Determine the (X, Y) coordinate at the center of the cell enclosing the given text.  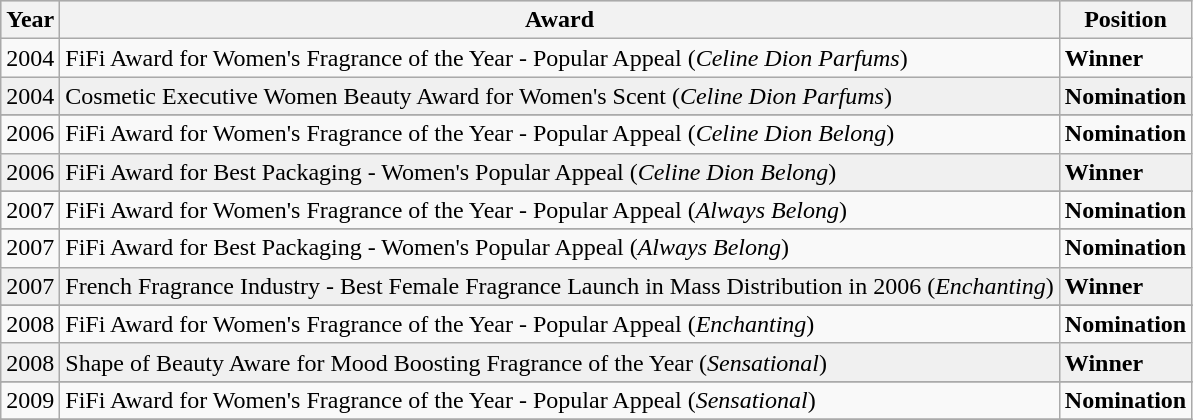
French Fragrance Industry - Best Female Fragrance Launch in Mass Distribution in 2006 (Enchanting) (560, 286)
Cosmetic Executive Women Beauty Award for Women's Scent (Celine Dion Parfums) (560, 96)
Award (560, 20)
2009 (30, 400)
FiFi Award for Women's Fragrance of the Year - Popular Appeal (Celine Dion Belong) (560, 134)
FiFi Award for Women's Fragrance of the Year - Popular Appeal (Enchanting) (560, 324)
FiFi Award for Best Packaging - Women's Popular Appeal (Celine Dion Belong) (560, 172)
Position (1125, 20)
Shape of Beauty Aware for Mood Boosting Fragrance of the Year (Sensational) (560, 362)
FiFi Award for Best Packaging - Women's Popular Appeal (Always Belong) (560, 248)
FiFi Award for Women's Fragrance of the Year - Popular Appeal (Sensational) (560, 400)
Year (30, 20)
FiFi Award for Women's Fragrance of the Year - Popular Appeal (Always Belong) (560, 210)
FiFi Award for Women's Fragrance of the Year - Popular Appeal (Celine Dion Parfums) (560, 58)
